Provide the [X, Y] coordinate of the cell's center where the given text is located.  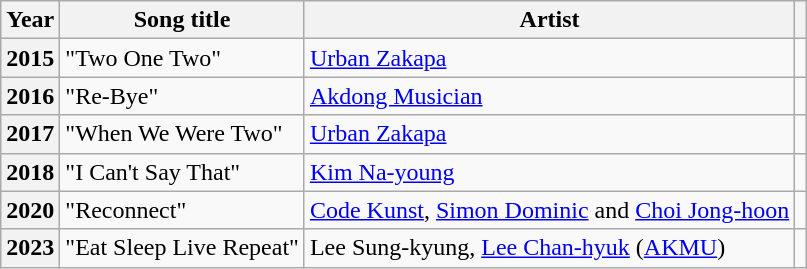
Kim Na-young [549, 172]
Akdong Musician [549, 96]
"Reconnect" [182, 210]
"I Can't Say That" [182, 172]
2017 [30, 134]
Song title [182, 20]
"Eat Sleep Live Repeat" [182, 248]
"Two One Two" [182, 58]
2023 [30, 248]
"Re-Bye" [182, 96]
"When We Were Two" [182, 134]
Artist [549, 20]
2020 [30, 210]
2015 [30, 58]
Lee Sung-kyung, Lee Chan-hyuk (AKMU) [549, 248]
2016 [30, 96]
Code Kunst, Simon Dominic and Choi Jong-hoon [549, 210]
2018 [30, 172]
Year [30, 20]
